Scan for the cell matching the given text and deliver its [X, Y] coordinate at center. 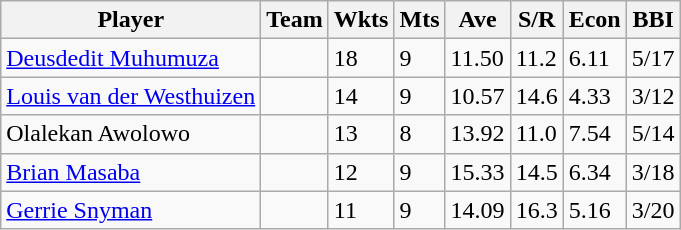
11.2 [536, 58]
5/14 [653, 134]
Econ [594, 20]
3/18 [653, 172]
11.0 [536, 134]
14.6 [536, 96]
10.57 [478, 96]
15.33 [478, 172]
11.50 [478, 58]
Player [131, 20]
Deusdedit Muhumuza [131, 58]
6.11 [594, 58]
6.34 [594, 172]
Brian Masaba [131, 172]
7.54 [594, 134]
12 [361, 172]
3/20 [653, 210]
14.5 [536, 172]
4.33 [594, 96]
S/R [536, 20]
5.16 [594, 210]
13.92 [478, 134]
Wkts [361, 20]
8 [420, 134]
BBI [653, 20]
Ave [478, 20]
13 [361, 134]
18 [361, 58]
Gerrie Snyman [131, 210]
3/12 [653, 96]
Mts [420, 20]
Team [295, 20]
Louis van der Westhuizen [131, 96]
14.09 [478, 210]
5/17 [653, 58]
11 [361, 210]
Olalekan Awolowo [131, 134]
16.3 [536, 210]
14 [361, 96]
